Detect which cell encompasses the target text, then output its [x, y] center coordinate. 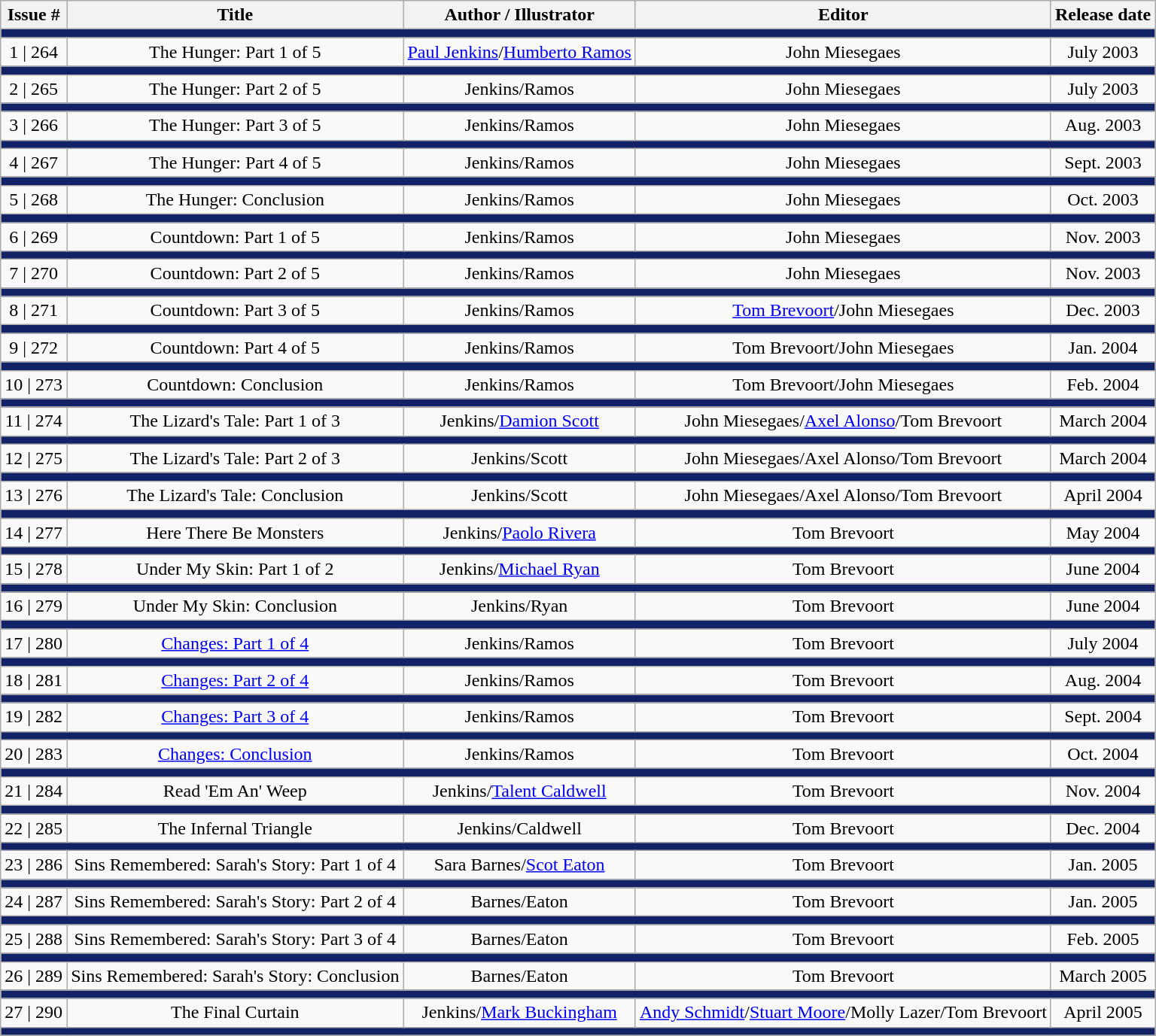
The Hunger: Part 3 of 5 [235, 126]
Countdown: Conclusion [235, 384]
11 | 274 [34, 421]
17 | 280 [34, 643]
Issue # [34, 15]
Feb. 2004 [1103, 384]
8 | 271 [34, 311]
The Infernal Triangle [235, 828]
Sept. 2004 [1103, 717]
The Hunger: Part 2 of 5 [235, 89]
Release date [1103, 15]
The Lizard's Tale: Part 1 of 3 [235, 421]
April 2005 [1103, 1013]
Countdown: Part 4 of 5 [235, 348]
4 | 267 [34, 163]
Changes: Part 3 of 4 [235, 717]
13 | 276 [34, 495]
Changes: Part 1 of 4 [235, 643]
25 | 288 [34, 939]
Countdown: Part 1 of 5 [235, 237]
5 | 268 [34, 199]
Author / Illustrator [519, 15]
The Hunger: Part 1 of 5 [235, 52]
Changes: Conclusion [235, 754]
Jenkins/Mark Buckingham [519, 1013]
The Hunger: Part 4 of 5 [235, 163]
10 | 273 [34, 384]
April 2004 [1103, 495]
19 | 282 [34, 717]
Changes: Part 2 of 4 [235, 680]
Feb. 2005 [1103, 939]
Under My Skin: Part 1 of 2 [235, 570]
May 2004 [1103, 532]
20 | 283 [34, 754]
Sins Remembered: Sarah's Story: Part 3 of 4 [235, 939]
26 | 289 [34, 976]
The Final Curtain [235, 1013]
July 2004 [1103, 643]
6 | 269 [34, 237]
Under My Skin: Conclusion [235, 606]
15 | 278 [34, 570]
3 | 266 [34, 126]
23 | 286 [34, 865]
Andy Schmidt/Stuart Moore/Molly Lazer/Tom Brevoort [843, 1013]
Sins Remembered: Sarah's Story: Conclusion [235, 976]
Title [235, 15]
The Hunger: Conclusion [235, 199]
Paul Jenkins/Humberto Ramos [519, 52]
Dec. 2003 [1103, 311]
Read 'Em An' Weep [235, 791]
The Lizard's Tale: Part 2 of 3 [235, 458]
2 | 265 [34, 89]
24 | 287 [34, 902]
Aug. 2004 [1103, 680]
Sara Barnes/Scot Eaton [519, 865]
Countdown: Part 3 of 5 [235, 311]
Sins Remembered: Sarah's Story: Part 1 of 4 [235, 865]
18 | 281 [34, 680]
March 2005 [1103, 976]
Jenkins/Caldwell [519, 828]
Oct. 2003 [1103, 199]
Aug. 2003 [1103, 126]
Countdown: Part 2 of 5 [235, 274]
Editor [843, 15]
Jenkins/Ryan [519, 606]
12 | 275 [34, 458]
Here There Be Monsters [235, 532]
1 | 264 [34, 52]
Nov. 2004 [1103, 791]
Oct. 2004 [1103, 754]
Jan. 2004 [1103, 348]
Jenkins/Michael Ryan [519, 570]
21 | 284 [34, 791]
The Lizard's Tale: Conclusion [235, 495]
Jenkins/Paolo Rivera [519, 532]
Jenkins/Damion Scott [519, 421]
9 | 272 [34, 348]
16 | 279 [34, 606]
27 | 290 [34, 1013]
7 | 270 [34, 274]
Dec. 2004 [1103, 828]
22 | 285 [34, 828]
Sept. 2003 [1103, 163]
Sins Remembered: Sarah's Story: Part 2 of 4 [235, 902]
Jenkins/Talent Caldwell [519, 791]
14 | 277 [34, 532]
